Return (X, Y) of the center of cell containing provided text 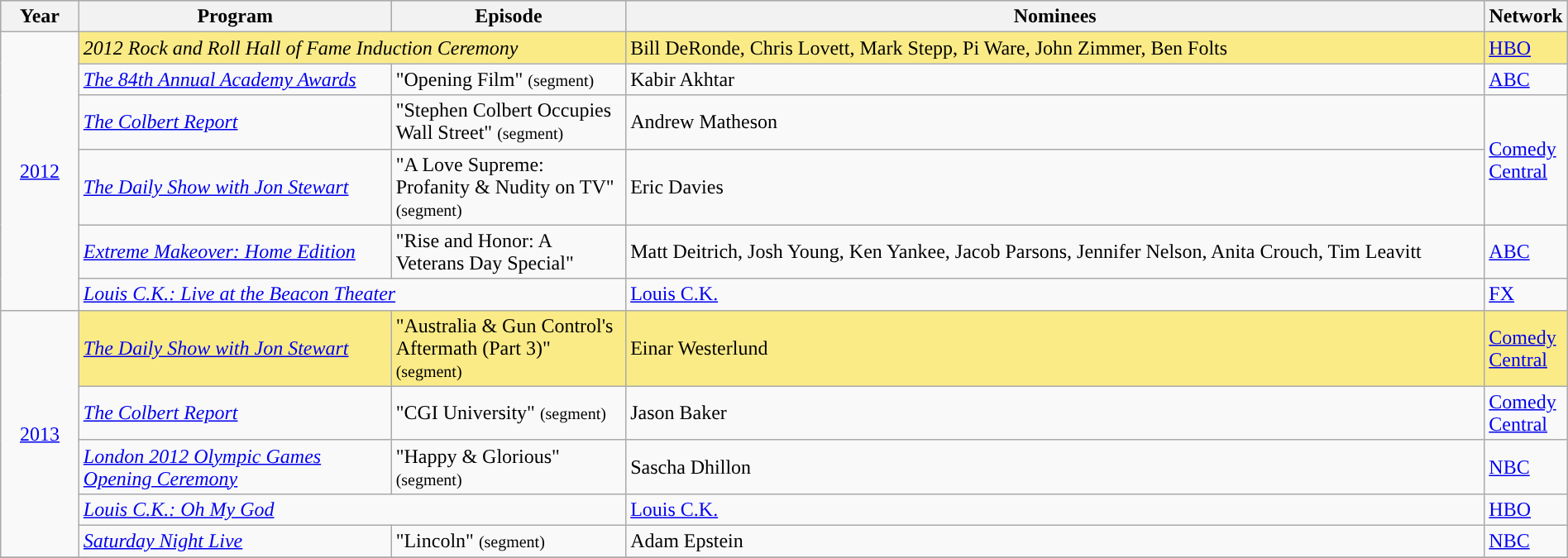
Network (1526, 17)
2012 Rock and Roll Hall of Fame Induction Ceremony (352, 48)
2012 (40, 171)
"Rise and Honor: A Veterans Day Special" (509, 251)
Episode (509, 17)
"Stephen Colbert Occupies Wall Street" (segment) (509, 122)
2013 (40, 433)
Louis C.K.: Oh My God (352, 509)
Bill DeRonde, Chris Lovett, Mark Stepp, Pi Ware, John Zimmer, Ben Folts (1055, 48)
Nominees (1055, 17)
"Lincoln" (segment) (509, 541)
Andrew Matheson (1055, 122)
Eric Davies (1055, 187)
Sascha Dhillon (1055, 466)
"Opening Film" (segment) (509, 79)
"Australia & Gun Control's Aftermath (Part 3)" (segment) (509, 348)
The 84th Annual Academy Awards (235, 79)
Kabir Akhtar (1055, 79)
Saturday Night Live (235, 541)
Matt Deitrich, Josh Young, Ken Yankee, Jacob Parsons, Jennifer Nelson, Anita Crouch, Tim Leavitt (1055, 251)
"CGI University" (segment) (509, 413)
Extreme Makeover: Home Edition (235, 251)
Adam Epstein (1055, 541)
Jason Baker (1055, 413)
"A Love Supreme: Profanity & Nudity on TV" (segment) (509, 187)
"Happy & Glorious" (segment) (509, 466)
Louis C.K.: Live at the Beacon Theater (352, 294)
FX (1526, 294)
London 2012 Olympic Games Opening Ceremony (235, 466)
Einar Westerlund (1055, 348)
Program (235, 17)
Year (40, 17)
